Determine the [X, Y] coordinate at the center of the cell enclosing the given text.  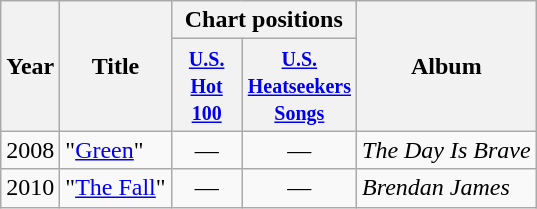
The Day Is Brave [447, 150]
Year [30, 66]
2010 [30, 188]
Chart positions [264, 20]
"The Fall" [116, 188]
2008 [30, 150]
U.S. Heatseekers Songs [299, 85]
"Green" [116, 150]
Brendan James [447, 188]
Album [447, 66]
Title [116, 66]
U.S. Hot 100 [206, 85]
